Return the (X, Y) coordinate for the center point of the cell that contains the specified text.  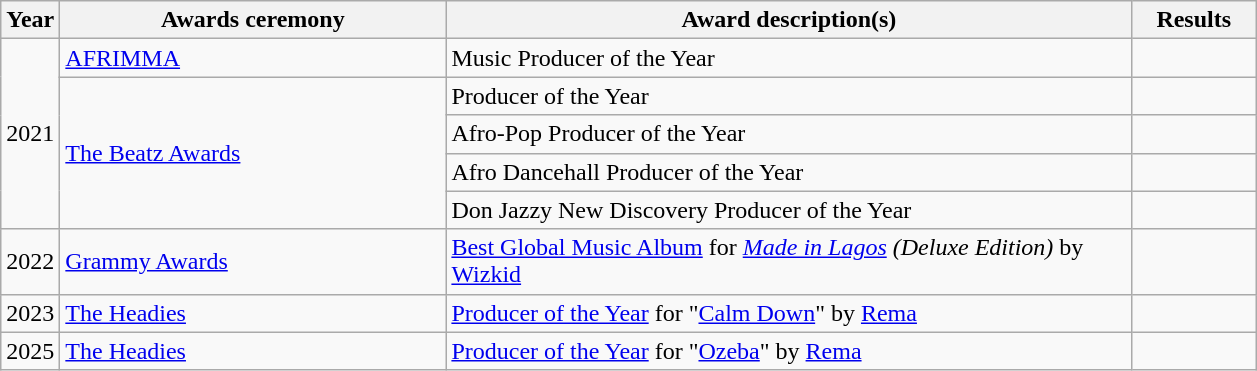
The Beatz Awards (253, 153)
Producer of the Year for "Ozeba" by Rema (789, 351)
Producer of the Year (789, 96)
Grammy Awards (253, 262)
2021 (30, 134)
Afro Dancehall Producer of the Year (789, 172)
2025 (30, 351)
Producer of the Year for "Calm Down" by Rema (789, 313)
Music Producer of the Year (789, 58)
AFRIMMA (253, 58)
Year (30, 20)
Awards ceremony (253, 20)
Results (1194, 20)
2023 (30, 313)
Best Global Music Album for Made in Lagos (Deluxe Edition) by Wizkid (789, 262)
Award description(s) (789, 20)
2022 (30, 262)
Don Jazzy New Discovery Producer of the Year (789, 210)
Afro-Pop Producer of the Year (789, 134)
